Provide the (x, y) coordinate of the cell's center where the given text is located.  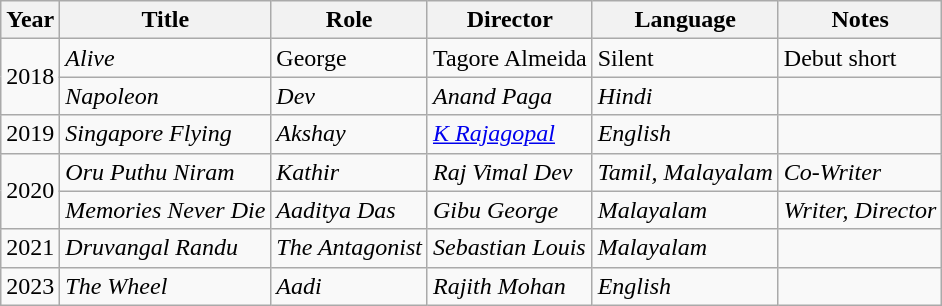
Role (350, 20)
2023 (30, 286)
Writer, Director (860, 210)
Oru Puthu Niram (166, 172)
Sebastian Louis (510, 248)
George (350, 58)
2020 (30, 191)
Raj Vimal Dev (510, 172)
Aadi (350, 286)
Kathir (350, 172)
Tagore Almeida (510, 58)
Debut short (860, 58)
K Rajagopal (510, 134)
2018 (30, 77)
Notes (860, 20)
Gibu George (510, 210)
Title (166, 20)
Tamil, Malayalam (685, 172)
Language (685, 20)
Co-Writer (860, 172)
Silent (685, 58)
Year (30, 20)
Anand Paga (510, 96)
Director (510, 20)
Aaditya Das (350, 210)
Akshay (350, 134)
Hindi (685, 96)
2021 (30, 248)
Alive (166, 58)
Rajith Mohan (510, 286)
Napoleon (166, 96)
Druvangal Randu (166, 248)
The Wheel (166, 286)
Dev (350, 96)
The Antagonist (350, 248)
2019 (30, 134)
Memories Never Die (166, 210)
Singapore Flying (166, 134)
